Provide the (x, y) coordinate of the cell's center where the given text is located.  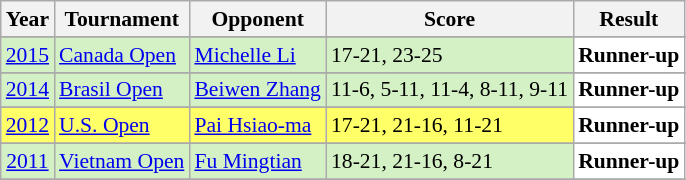
Result (628, 19)
Canada Open (122, 55)
18-21, 21-16, 8-21 (450, 162)
Opponent (258, 19)
2011 (28, 162)
Year (28, 19)
Score (450, 19)
2014 (28, 90)
Fu Mingtian (258, 162)
2012 (28, 126)
11-6, 5-11, 11-4, 8-11, 9-11 (450, 90)
Pai Hsiao-ma (258, 126)
Tournament (122, 19)
17-21, 23-25 (450, 55)
Beiwen Zhang (258, 90)
Brasil Open (122, 90)
Michelle Li (258, 55)
Vietnam Open (122, 162)
U.S. Open (122, 126)
2015 (28, 55)
17-21, 21-16, 11-21 (450, 126)
